Detect which cell encompasses the target text, then output its [X, Y] center coordinate. 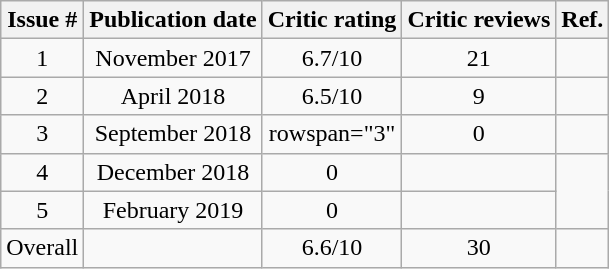
30 [479, 248]
2 [42, 96]
5 [42, 210]
Overall [42, 248]
April 2018 [173, 96]
1 [42, 58]
Issue # [42, 20]
Ref. [582, 20]
6.5/10 [332, 96]
December 2018 [173, 172]
Publication date [173, 20]
Critic reviews [479, 20]
21 [479, 58]
November 2017 [173, 58]
6.6/10 [332, 248]
9 [479, 96]
6.7/10 [332, 58]
3 [42, 134]
rowspan="3" [332, 134]
February 2019 [173, 210]
4 [42, 172]
Critic rating [332, 20]
September 2018 [173, 134]
